Extract the [X, Y] coordinate from the center of the cell holding the provided text.  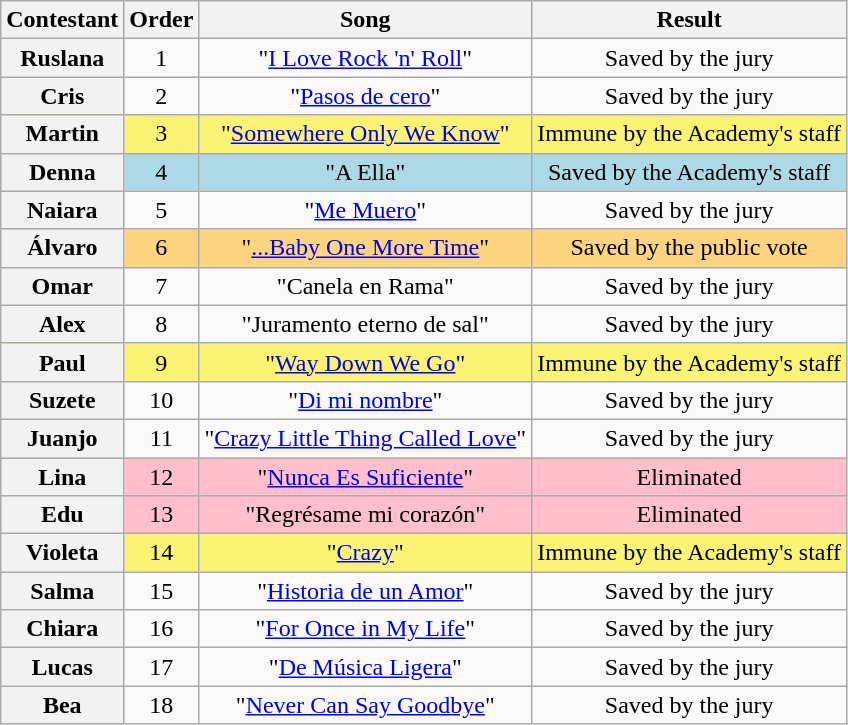
"Regrésame mi corazón" [366, 515]
Denna [62, 172]
Chiara [62, 629]
11 [162, 438]
10 [162, 400]
4 [162, 172]
"Crazy" [366, 553]
"Historia de un Amor" [366, 591]
18 [162, 705]
"Canela en Rama" [366, 286]
Alex [62, 324]
Result [690, 20]
15 [162, 591]
Lucas [62, 667]
Paul [62, 362]
Order [162, 20]
5 [162, 210]
Naiara [62, 210]
Edu [62, 515]
"Never Can Say Goodbye" [366, 705]
"Me Muero" [366, 210]
9 [162, 362]
"Crazy Little Thing Called Love" [366, 438]
Lina [62, 477]
"De Música Ligera" [366, 667]
"Nunca Es Suficiente" [366, 477]
Omar [62, 286]
Álvaro [62, 248]
7 [162, 286]
12 [162, 477]
8 [162, 324]
14 [162, 553]
Saved by the Academy's staff [690, 172]
"For Once in My Life" [366, 629]
Salma [62, 591]
"Juramento eterno de sal" [366, 324]
Juanjo [62, 438]
16 [162, 629]
17 [162, 667]
2 [162, 96]
Suzete [62, 400]
Cris [62, 96]
Contestant [62, 20]
Bea [62, 705]
"Somewhere Only We Know" [366, 134]
1 [162, 58]
"Di mi nombre" [366, 400]
Saved by the public vote [690, 248]
"A Ella" [366, 172]
3 [162, 134]
Song [366, 20]
Ruslana [62, 58]
Violeta [62, 553]
Martin [62, 134]
"Pasos de cero" [366, 96]
"Way Down We Go" [366, 362]
"I Love Rock 'n' Roll" [366, 58]
13 [162, 515]
"...Baby One More Time" [366, 248]
6 [162, 248]
